Determine the [X, Y] coordinate at the center of the cell enclosing the given text.  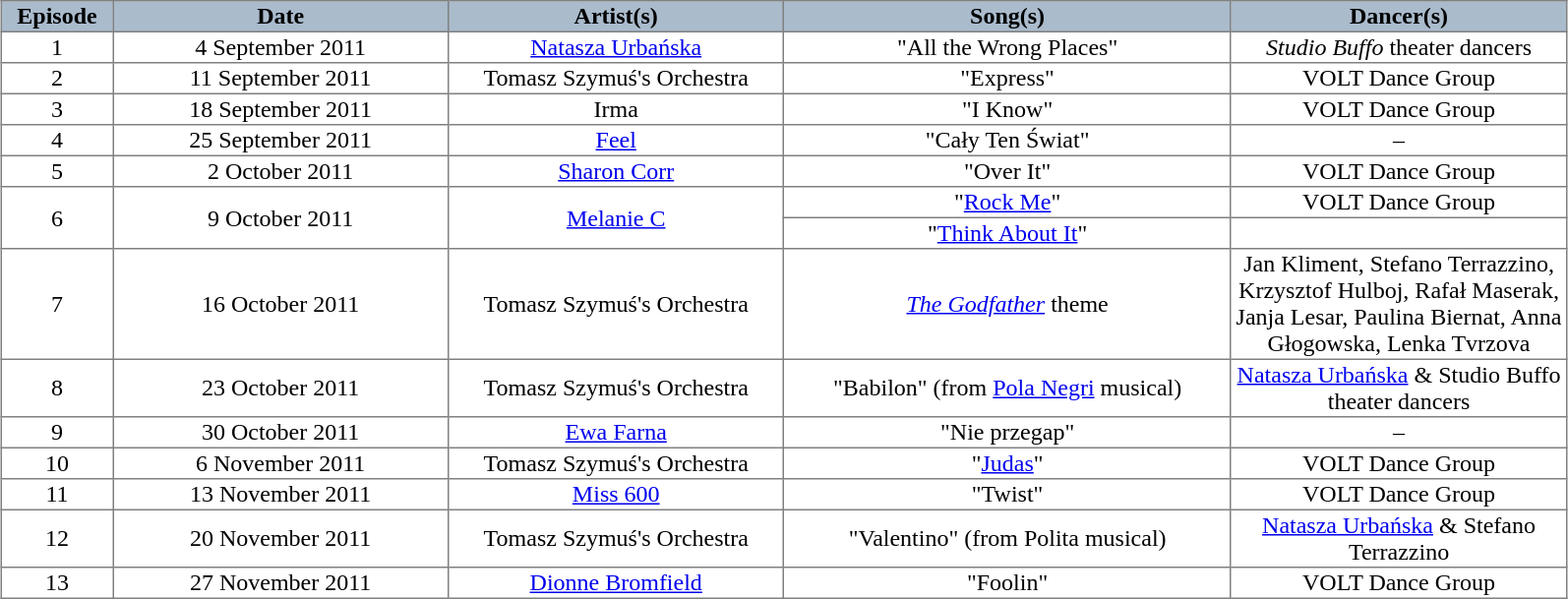
The Godfather theme [1007, 304]
Jan Kliment, Stefano Terrazzino, Krzysztof Hulboj, Rafał Maserak, Janja Lesar, Paulina Biernat, Anna Głogowska, Lenka Tvrzova [1399, 304]
4 September 2011 [281, 47]
"All the Wrong Places" [1007, 47]
"Express" [1007, 79]
25 September 2011 [281, 141]
11 September 2011 [281, 79]
Natasza Urbańska [616, 47]
"Rock Me" [1007, 203]
13 [57, 583]
7 [57, 304]
4 [57, 141]
Melanie C [616, 218]
5 [57, 171]
20 November 2011 [281, 538]
3 [57, 109]
"Think About It" [1007, 233]
11 [57, 495]
23 October 2011 [281, 388]
16 October 2011 [281, 304]
"Over It" [1007, 171]
Song(s) [1007, 17]
Miss 600 [616, 495]
"Nie przegap" [1007, 433]
Episode [57, 17]
"Valentino" (from Polita musical) [1007, 538]
Dionne Bromfield [616, 583]
Feel [616, 141]
2 [57, 79]
Sharon Corr [616, 171]
"Cały Ten Świat" [1007, 141]
9 [57, 433]
2 October 2011 [281, 171]
Natasza Urbańska & Stefano Terrazzino [1399, 538]
"Judas" [1007, 463]
10 [57, 463]
"Twist" [1007, 495]
27 November 2011 [281, 583]
Date [281, 17]
"Babilon" (from Pola Negri musical) [1007, 388]
18 September 2011 [281, 109]
6 [57, 218]
Studio Buffo theater dancers [1399, 47]
Dancer(s) [1399, 17]
"Foolin" [1007, 583]
6 November 2011 [281, 463]
13 November 2011 [281, 495]
12 [57, 538]
Ewa Farna [616, 433]
1 [57, 47]
Natasza Urbańska & Studio Buffo theater dancers [1399, 388]
"I Know" [1007, 109]
30 October 2011 [281, 433]
Artist(s) [616, 17]
9 October 2011 [281, 218]
Irma [616, 109]
8 [57, 388]
